Return (x, y) of the center of cell containing provided text 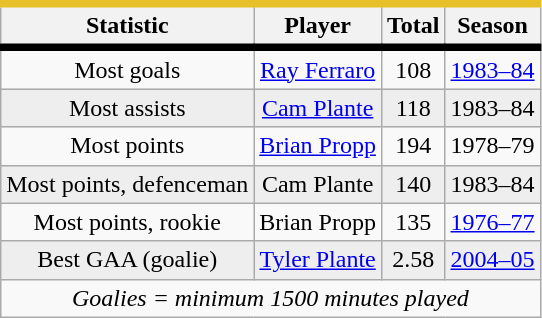
140 (413, 184)
Tyler Plante (318, 260)
2.58 (413, 260)
Statistic (128, 26)
Goalies = minimum 1500 minutes played (270, 298)
108 (413, 68)
Player (318, 26)
Ray Ferraro (318, 68)
135 (413, 222)
Season (492, 26)
Total (413, 26)
1976–77 (492, 222)
118 (413, 108)
Most points, rookie (128, 222)
Most goals (128, 68)
Most assists (128, 108)
2004–05 (492, 260)
194 (413, 146)
Best GAA (goalie) (128, 260)
1978–79 (492, 146)
Most points, defenceman (128, 184)
Most points (128, 146)
